Determine the [X, Y] coordinate at the center of the cell enclosing the given text.  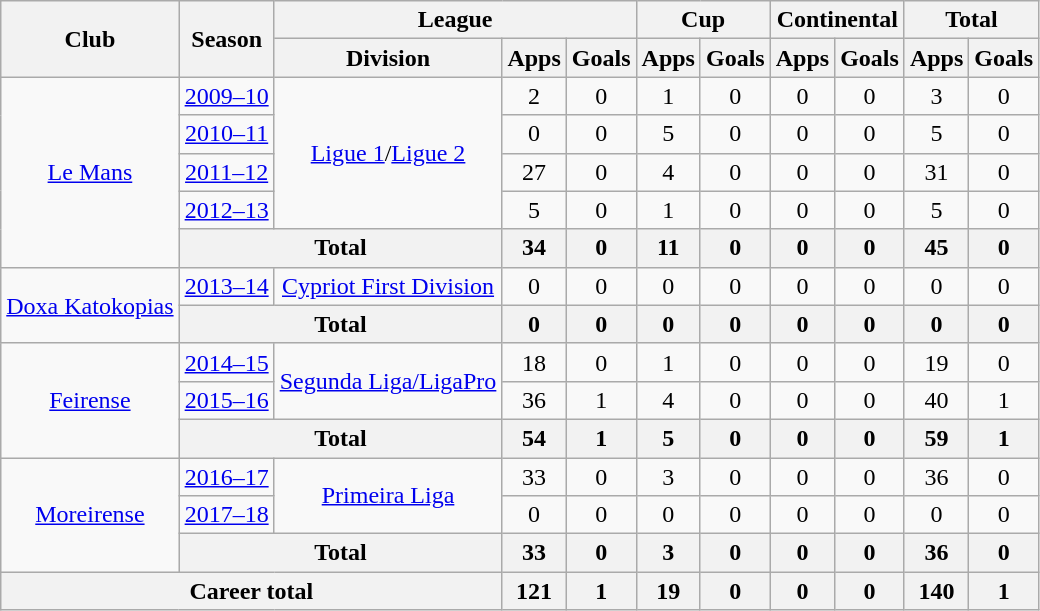
59 [936, 438]
2012–13 [226, 210]
Le Mans [90, 172]
Season [226, 39]
Continental [837, 20]
Segunda Liga/LigaPro [388, 381]
121 [534, 591]
2011–12 [226, 172]
40 [936, 400]
2017–18 [226, 515]
2014–15 [226, 362]
Cypriot First Division [388, 286]
11 [668, 248]
27 [534, 172]
2 [534, 96]
2015–16 [226, 400]
18 [534, 362]
Ligue 1/Ligue 2 [388, 153]
Primeira Liga [388, 496]
Moreirense [90, 515]
Cup [703, 20]
Doxa Katokopias [90, 305]
54 [534, 438]
League [455, 20]
2009–10 [226, 96]
Career total [252, 591]
140 [936, 591]
2010–11 [226, 134]
31 [936, 172]
Club [90, 39]
2013–14 [226, 286]
Feirense [90, 400]
2016–17 [226, 477]
34 [534, 248]
45 [936, 248]
Division [388, 58]
